Capture the cell that displays the provided text and extract its (x, y) central coordinate. 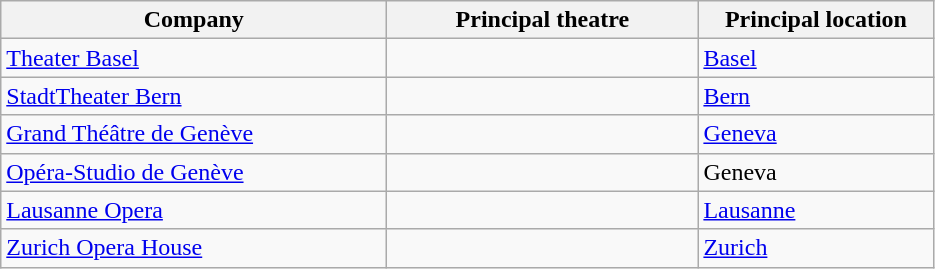
Bern (816, 96)
Principal theatre (542, 20)
Lausanne Opera (194, 210)
Zurich (816, 248)
Grand Théâtre de Genève (194, 134)
Principal location (816, 20)
Lausanne (816, 210)
Theater Basel (194, 58)
Zurich Opera House (194, 248)
Basel (816, 58)
Opéra-Studio de Genève (194, 172)
Company (194, 20)
StadtTheater Bern (194, 96)
